Return the [X, Y] coordinate for the center point of the cell that contains the specified text.  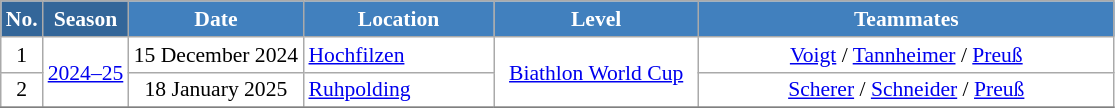
18 January 2025 [216, 90]
Date [216, 19]
2 [22, 90]
15 December 2024 [216, 55]
1 [22, 55]
Scherer / Schneider / Preuß [906, 90]
Location [398, 19]
Voigt / Tannheimer / Preuß [906, 55]
Season [86, 19]
Hochfilzen [398, 55]
Teammates [906, 19]
No. [22, 19]
2024–25 [86, 72]
Ruhpolding [398, 90]
Level [596, 19]
Biathlon World Cup [596, 72]
